Return the [x, y] coordinate for the center point of the cell that contains the specified text.  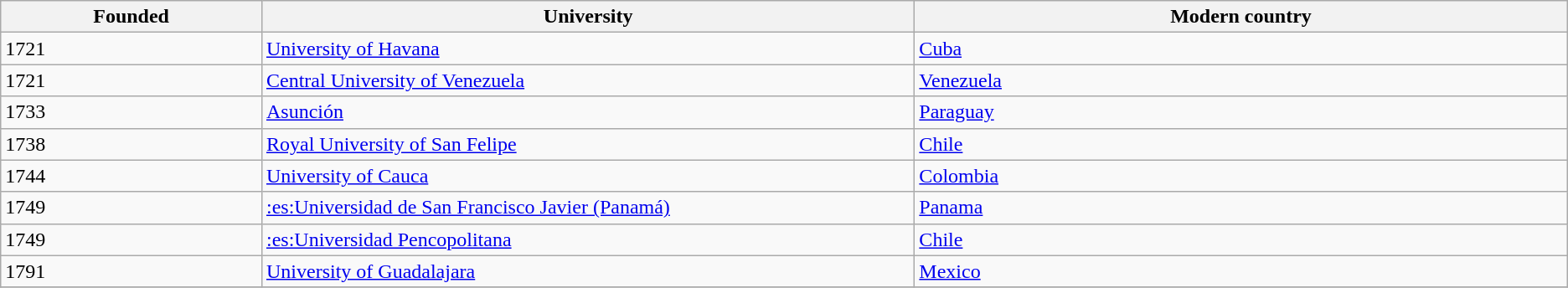
Founded [132, 17]
1791 [132, 271]
1744 [132, 176]
Venezuela [1241, 80]
Cuba [1241, 49]
University [588, 17]
Central University of Venezuela [588, 80]
:es:Universidad de San Francisco Javier (Panamá) [588, 208]
1733 [132, 112]
University of Guadalajara [588, 271]
Asunción [588, 112]
Mexico [1241, 271]
:es:Universidad Pencopolitana [588, 239]
University of Cauca [588, 176]
Colombia [1241, 176]
Panama [1241, 208]
Royal University of San Felipe [588, 144]
1738 [132, 144]
Paraguay [1241, 112]
Modern country [1241, 17]
University of Havana [588, 49]
